For the text-containing cell, return its midpoint in [x, y] coordinate format. 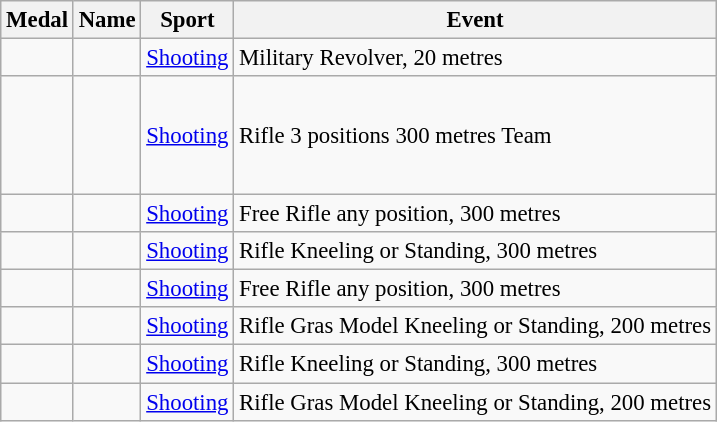
Rifle 3 positions 300 metres Team [476, 136]
Medal [38, 20]
Name [107, 20]
Event [476, 20]
Sport [188, 20]
Military Revolver, 20 metres [476, 58]
